Determine the (X, Y) coordinate at the center of the cell enclosing the given text.  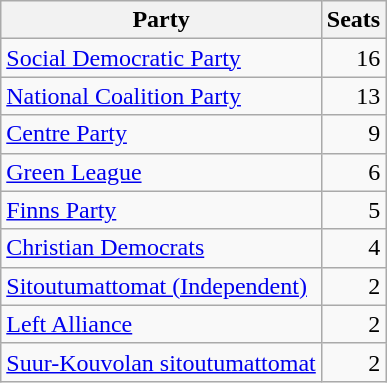
Centre Party (162, 134)
16 (353, 58)
9 (353, 134)
Social Democratic Party (162, 58)
13 (353, 96)
Party (162, 20)
Left Alliance (162, 324)
Seats (353, 20)
6 (353, 172)
Green League (162, 172)
5 (353, 210)
National Coalition Party (162, 96)
Sitoutumattomat (Independent) (162, 286)
Christian Democrats (162, 248)
Finns Party (162, 210)
4 (353, 248)
Suur-Kouvolan sitoutumattomat (162, 362)
